Find where the given text appears and provide that cell's center as [X, Y] coordinate. 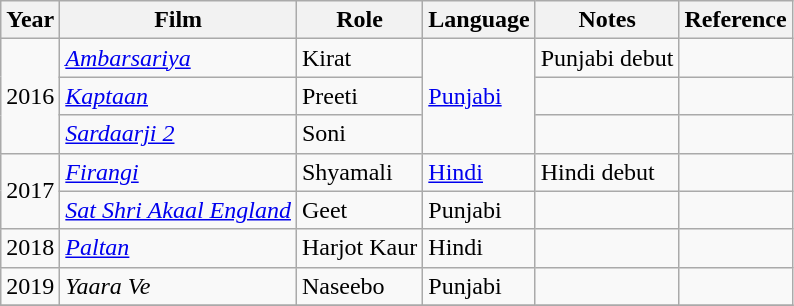
2016 [30, 96]
Sat Shri Akaal England [178, 210]
Notes [607, 20]
2018 [30, 248]
Firangi [178, 172]
Ambarsariya [178, 58]
Role [359, 20]
Yaara Ve [178, 286]
Geet [359, 210]
2019 [30, 286]
Film [178, 20]
Reference [736, 20]
Kaptaan [178, 96]
Kirat [359, 58]
Shyamali [359, 172]
Naseebo [359, 286]
Soni [359, 134]
Sardaarji 2 [178, 134]
Preeti [359, 96]
Paltan [178, 248]
Hindi debut [607, 172]
2017 [30, 191]
Language [479, 20]
Year [30, 20]
Harjot Kaur [359, 248]
Punjabi debut [607, 58]
